Determine the (x, y) coordinate at the center of the cell enclosing the given text.  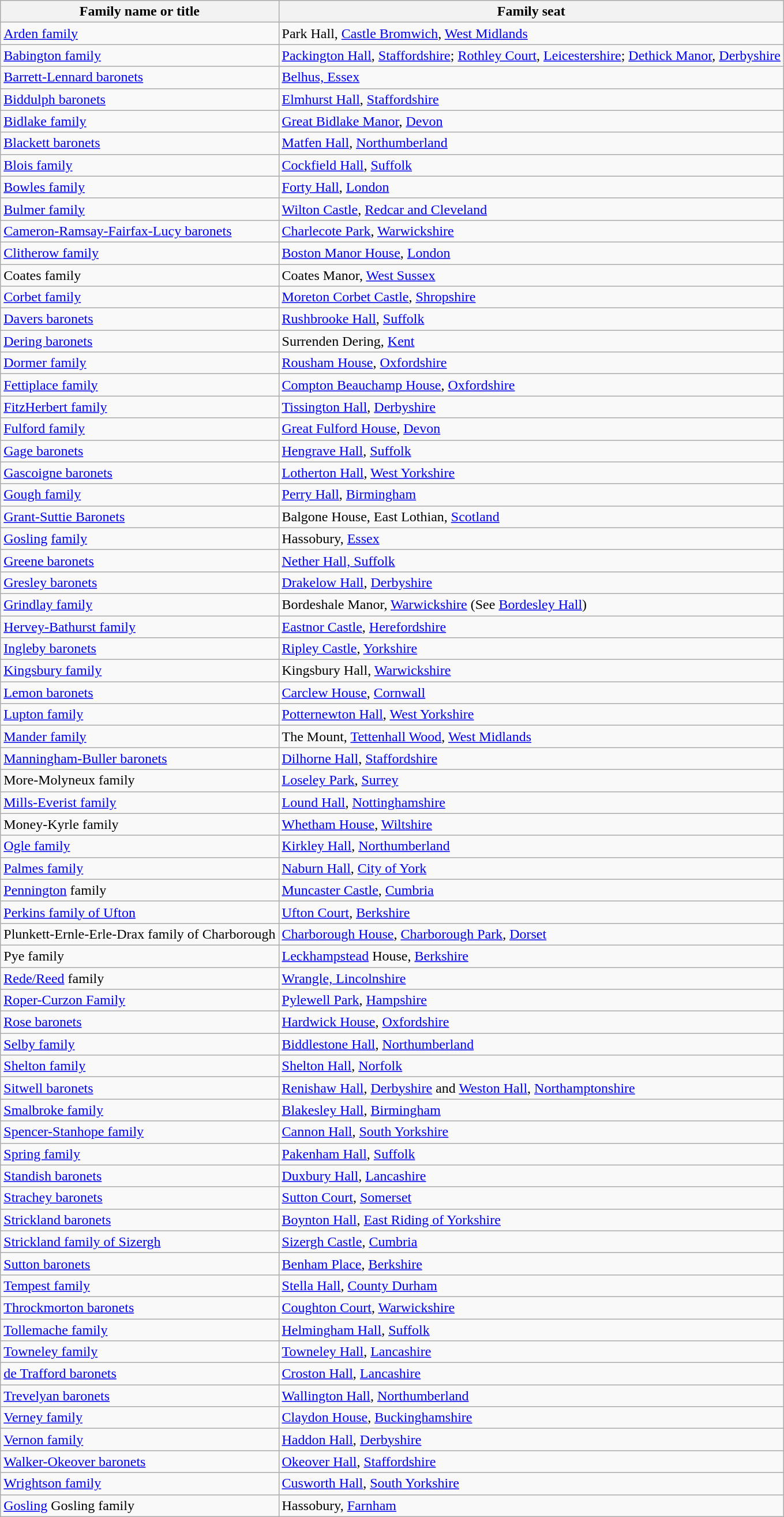
Family name or title (140, 12)
Matfen Hall, Northumberland (531, 143)
Rose baronets (140, 1022)
Towneley family (140, 1352)
Selby family (140, 1044)
Muncaster Castle, Cumbria (531, 890)
Sutton Court, Somerset (531, 1198)
Lupton family (140, 715)
Okeover Hall, Staffordshire (531, 1462)
Helmingham Hall, Suffolk (531, 1329)
Nether Hall, Suffolk (531, 561)
Eastnor Castle, Herefordshire (531, 626)
Palmes family (140, 868)
Naburn Hall, City of York (531, 868)
Mills-Everist family (140, 802)
Towneley Hall, Lancashire (531, 1352)
Leckhampstead House, Berkshire (531, 956)
Cannon Hall, South Yorkshire (531, 1132)
Dilhorne Hall, Staffordshire (531, 758)
Tissington Hall, Derbyshire (531, 407)
Great Fulford House, Devon (531, 429)
Dering baronets (140, 341)
Pylewell Park, Hampshire (531, 1000)
Greene baronets (140, 561)
Hassobury, Essex (531, 539)
Hassobury, Farnham (531, 1505)
Wilton Castle, Redcar and Cleveland (531, 209)
Boston Manor House, London (531, 253)
Potternewton Hall, West Yorkshire (531, 715)
FitzHerbert family (140, 407)
More-Molyneux family (140, 780)
Davers baronets (140, 319)
Cockfield Hall, Suffolk (531, 165)
Elmhurst Hall, Staffordshire (531, 99)
Money-Kyrle family (140, 824)
Kirkley Hall, Northumberland (531, 846)
Manningham-Buller baronets (140, 758)
The Mount, Tettenhall Wood, West Midlands (531, 737)
Standish baronets (140, 1176)
de Trafford baronets (140, 1374)
Bowles family (140, 187)
Shelton Hall, Norfolk (531, 1066)
Verney family (140, 1418)
Biddulph baronets (140, 99)
Gosling Gosling family (140, 1505)
Pye family (140, 956)
Renishaw Hall, Derbyshire and Weston Hall, Northamptonshire (531, 1088)
Duxbury Hall, Lancashire (531, 1176)
Smalbroke family (140, 1110)
Roper-Curzon Family (140, 1000)
Tempest family (140, 1286)
Ingleby baronets (140, 649)
Ripley Castle, Yorkshire (531, 649)
Pennington family (140, 890)
Great Bidlake Manor, Devon (531, 121)
Trevelyan baronets (140, 1396)
Hengrave Hall, Suffolk (531, 451)
Carclew House, Cornwall (531, 693)
Cusworth Hall, South Yorkshire (531, 1484)
Family seat (531, 12)
Corbet family (140, 297)
Mander family (140, 737)
Barrett-Lennard baronets (140, 77)
Rede/Reed family (140, 978)
Clitherow family (140, 253)
Gage baronets (140, 451)
Hardwick House, Oxfordshire (531, 1022)
Kingsbury Hall, Warwickshire (531, 671)
Bidlake family (140, 121)
Tollemache family (140, 1329)
Grindlay family (140, 604)
Gough family (140, 495)
Packington Hall, Staffordshire; Rothley Court, Leicestershire; Dethick Manor, Derbyshire (531, 55)
Stella Hall, County Durham (531, 1286)
Perry Hall, Birmingham (531, 495)
Grant-Suttie Baronets (140, 517)
Fettiplace family (140, 385)
Spring family (140, 1154)
Loseley Park, Surrey (531, 780)
Ufton Court, Berkshire (531, 912)
Gosling family (140, 539)
Wallington Hall, Northumberland (531, 1396)
Pakenham Hall, Suffolk (531, 1154)
Surrenden Dering, Kent (531, 341)
Moreton Corbet Castle, Shropshire (531, 297)
Ogle family (140, 846)
Wrightson family (140, 1484)
Rushbrooke Hall, Suffolk (531, 319)
Rousham House, Oxfordshire (531, 363)
Gascoigne baronets (140, 473)
Perkins family of Ufton (140, 912)
Hervey-Bathurst family (140, 626)
Wrangle, Lincolnshire (531, 978)
Shelton family (140, 1066)
Dormer family (140, 363)
Babington family (140, 55)
Fulford family (140, 429)
Gresley baronets (140, 582)
Strachey baronets (140, 1198)
Bordeshale Manor, Warwickshire (See Bordesley Hall) (531, 604)
Balgone House, East Lothian, Scotland (531, 517)
Blois family (140, 165)
Lotherton Hall, West Yorkshire (531, 473)
Coates family (140, 275)
Sizergh Castle, Cumbria (531, 1242)
Sitwell baronets (140, 1088)
Whetham House, Wiltshire (531, 824)
Lemon baronets (140, 693)
Haddon Hall, Derbyshire (531, 1440)
Compton Beauchamp House, Oxfordshire (531, 385)
Strickland baronets (140, 1220)
Charlecote Park, Warwickshire (531, 231)
Cameron-Ramsay-Fairfax-Lucy baronets (140, 231)
Croston Hall, Lancashire (531, 1374)
Claydon House, Buckinghamshire (531, 1418)
Benham Place, Berkshire (531, 1264)
Sutton baronets (140, 1264)
Kingsbury family (140, 671)
Spencer-Stanhope family (140, 1132)
Strickland family of Sizergh (140, 1242)
Throckmorton baronets (140, 1307)
Walker-Okeover baronets (140, 1462)
Boynton Hall, East Riding of Yorkshire (531, 1220)
Charborough House, Charborough Park, Dorset (531, 934)
Vernon family (140, 1440)
Coates Manor, West Sussex (531, 275)
Belhus, Essex (531, 77)
Biddlestone Hall, Northumberland (531, 1044)
Drakelow Hall, Derbyshire (531, 582)
Park Hall, Castle Bromwich, West Midlands (531, 33)
Bulmer family (140, 209)
Coughton Court, Warwickshire (531, 1307)
Lound Hall, Nottinghamshire (531, 802)
Blakesley Hall, Birmingham (531, 1110)
Blackett baronets (140, 143)
Arden family (140, 33)
Plunkett-Ernle-Erle-Drax family of Charborough (140, 934)
Forty Hall, London (531, 187)
